Search for the cell housing the specified text and yield its (x, y) center coordinate. 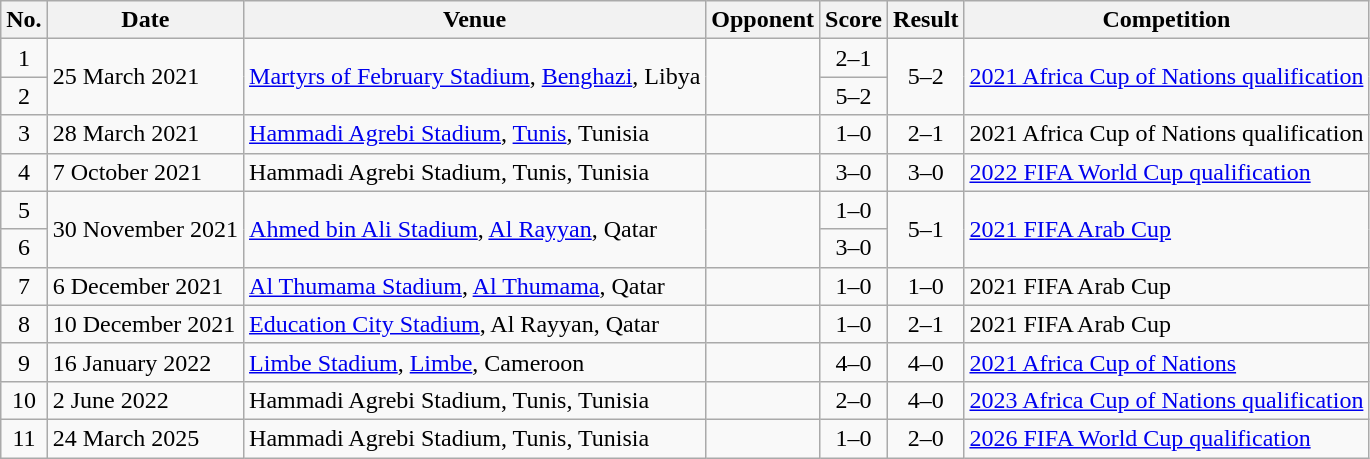
Education City Stadium, Al Rayyan, Qatar (475, 324)
2023 Africa Cup of Nations qualification (1166, 400)
6 December 2021 (145, 286)
2 June 2022 (145, 400)
Date (145, 20)
Venue (475, 20)
8 (24, 324)
2026 FIFA World Cup qualification (1166, 438)
5–1 (926, 229)
Result (926, 20)
7 (24, 286)
Competition (1166, 20)
11 (24, 438)
10 (24, 400)
30 November 2021 (145, 229)
7 October 2021 (145, 172)
3 (24, 134)
No. (24, 20)
Score (854, 20)
28 March 2021 (145, 134)
10 December 2021 (145, 324)
2021 Africa Cup of Nations (1166, 362)
16 January 2022 (145, 362)
2022 FIFA World Cup qualification (1166, 172)
25 March 2021 (145, 77)
2 (24, 96)
Martyrs of February Stadium, Benghazi, Libya (475, 77)
1 (24, 58)
6 (24, 248)
5 (24, 210)
9 (24, 362)
Ahmed bin Ali Stadium, Al Rayyan, Qatar (475, 229)
Opponent (763, 20)
Limbe Stadium, Limbe, Cameroon (475, 362)
Al Thumama Stadium, Al Thumama, Qatar (475, 286)
24 March 2025 (145, 438)
4 (24, 172)
